Detect which cell encompasses the target text, then output its (x, y) center coordinate. 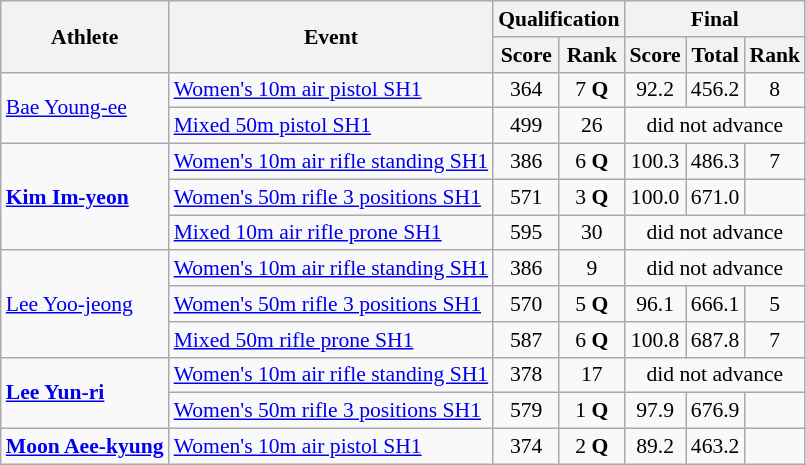
374 (526, 447)
364 (526, 90)
5 Q (592, 304)
579 (526, 411)
463.2 (716, 447)
687.8 (716, 340)
Moon Aee-kyung (85, 447)
96.1 (654, 304)
30 (592, 233)
Bae Young-ee (85, 108)
Total (716, 55)
570 (526, 304)
5 (774, 304)
587 (526, 340)
89.2 (654, 447)
Mixed 10m air rifle prone SH1 (332, 233)
92.2 (654, 90)
Mixed 50m rifle prone SH1 (332, 340)
671.0 (716, 197)
8 (774, 90)
Athlete (85, 36)
3 Q (592, 197)
2 Q (592, 447)
17 (592, 375)
571 (526, 197)
Qualification (558, 19)
666.1 (716, 304)
Lee Yun-ri (85, 392)
Lee Yoo-jeong (85, 304)
Mixed 50m pistol SH1 (332, 126)
499 (526, 126)
595 (526, 233)
26 (592, 126)
Event (332, 36)
97.9 (654, 411)
Final (714, 19)
378 (526, 375)
9 (592, 269)
100.3 (654, 162)
676.9 (716, 411)
Kim Im-yeon (85, 198)
100.0 (654, 197)
100.8 (654, 340)
7 Q (592, 90)
456.2 (716, 90)
486.3 (716, 162)
1 Q (592, 411)
